Pinpoint the cell where the given text exists, returning its [X, Y] midpoint coordinate. 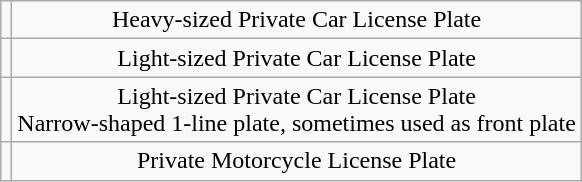
Light-sized Private Car License PlateNarrow-shaped 1-line plate, sometimes used as front plate [297, 110]
Heavy-sized Private Car License Plate [297, 20]
Private Motorcycle License Plate [297, 161]
Light-sized Private Car License Plate [297, 58]
